Capture the cell that displays the provided text and extract its [X, Y] central coordinate. 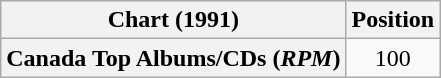
Chart (1991) [174, 20]
Position [393, 20]
Canada Top Albums/CDs (RPM) [174, 58]
100 [393, 58]
